Scan for the cell matching the given text and deliver its (X, Y) coordinate at center. 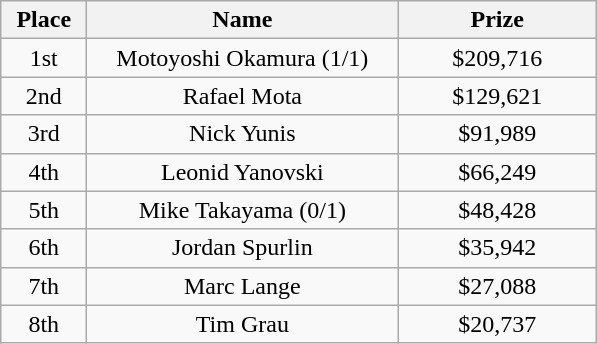
Rafael Mota (242, 96)
Nick Yunis (242, 134)
$20,737 (498, 324)
5th (44, 210)
Prize (498, 20)
Motoyoshi Okamura (1/1) (242, 58)
$27,088 (498, 286)
Mike Takayama (0/1) (242, 210)
Marc Lange (242, 286)
6th (44, 248)
$91,989 (498, 134)
4th (44, 172)
Place (44, 20)
$129,621 (498, 96)
3rd (44, 134)
$48,428 (498, 210)
Tim Grau (242, 324)
1st (44, 58)
Name (242, 20)
7th (44, 286)
$35,942 (498, 248)
8th (44, 324)
$66,249 (498, 172)
$209,716 (498, 58)
Leonid Yanovski (242, 172)
Jordan Spurlin (242, 248)
2nd (44, 96)
